Determine the (x, y) coordinate at the center of the cell enclosing the given text.  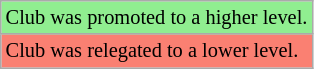
Club was relegated to a lower level. (156, 51)
Club was promoted to a higher level. (156, 17)
